Find where the given text appears and provide that cell's center as (X, Y) coordinate. 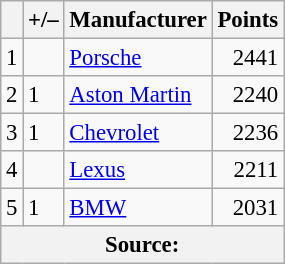
+/– (44, 20)
Aston Martin (138, 95)
3 (12, 133)
Lexus (138, 170)
4 (12, 170)
2441 (248, 58)
2031 (248, 208)
2240 (248, 95)
Source: (142, 245)
2 (12, 95)
Porsche (138, 58)
BMW (138, 208)
Chevrolet (138, 133)
Manufacturer (138, 20)
5 (12, 208)
2211 (248, 170)
Points (248, 20)
2236 (248, 133)
